Scan for the cell matching the given text and deliver its (x, y) coordinate at center. 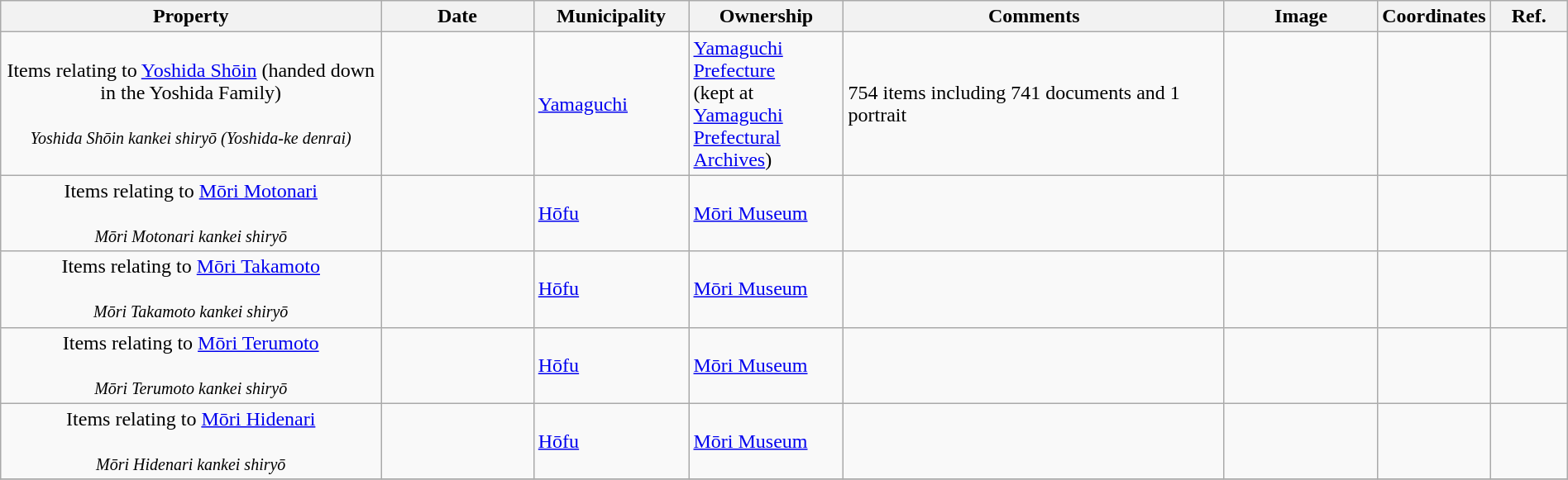
Items relating to Yoshida Shōin (handed down in the Yoshida Family)Yoshida Shōin kankei shiryō (Yoshida-ke denrai) (191, 104)
Municipality (611, 17)
Image (1300, 17)
Date (458, 17)
Ref. (1528, 17)
Comments (1034, 17)
Items relating to Mōri MotonariMōri Motonari kankei shiryō (191, 213)
Ownership (766, 17)
Yamaguchi Prefecture(kept at Yamaguchi Prefectural Archives) (766, 104)
Yamaguchi (611, 104)
Items relating to Mōri HidenariMōri Hidenari kankei shiryō (191, 441)
Property (191, 17)
Coordinates (1434, 17)
754 items including 741 documents and 1 portrait (1034, 104)
Items relating to Mōri TerumotoMōri Terumoto kankei shiryō (191, 365)
Items relating to Mōri TakamotoMōri Takamoto kankei shiryō (191, 289)
